Return the (X, Y) coordinate for the center point of the cell that contains the specified text.  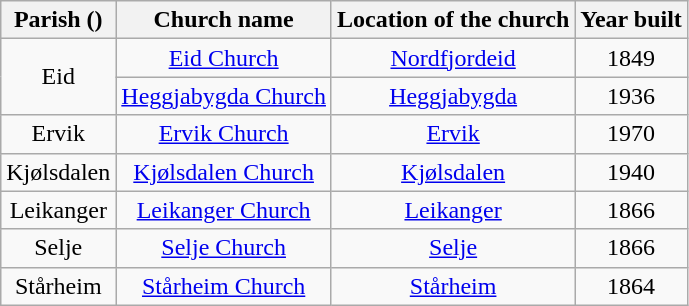
Leikanger Church (224, 210)
Church name (224, 20)
Heggjabygda (452, 96)
Location of the church (452, 20)
1940 (632, 172)
Kjølsdalen Church (224, 172)
1864 (632, 286)
Eid Church (224, 58)
Nordfjordeid (452, 58)
Eid (58, 77)
Parish () (58, 20)
Selje Church (224, 248)
Heggjabygda Church (224, 96)
Year built (632, 20)
1849 (632, 58)
1936 (632, 96)
Ervik Church (224, 134)
1970 (632, 134)
Stårheim Church (224, 286)
